Scan for the cell matching the given text and deliver its [x, y] coordinate at center. 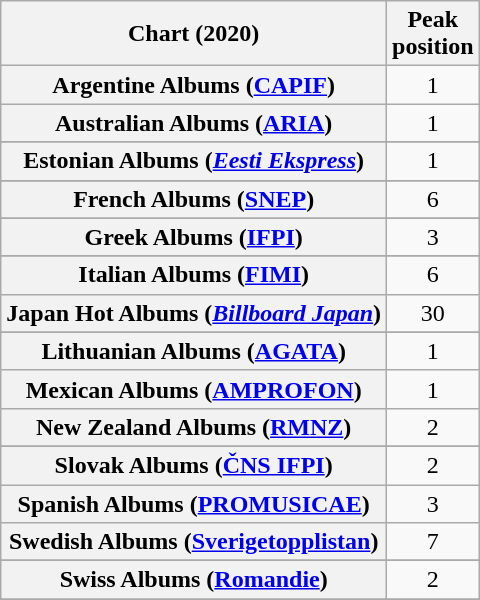
Lithuanian Albums (AGATA) [194, 351]
7 [433, 542]
Swiss Albums (Romandie) [194, 580]
Slovak Albums (ČNS IFPI) [194, 465]
Peakposition [433, 34]
New Zealand Albums (RMNZ) [194, 427]
Japan Hot Albums (Billboard Japan) [194, 313]
Greek Albums (IFPI) [194, 237]
Estonian Albums (Eesti Ekspress) [194, 161]
Spanish Albums (PROMUSICAE) [194, 503]
Argentine Albums (CAPIF) [194, 85]
Italian Albums (FIMI) [194, 275]
30 [433, 313]
Chart (2020) [194, 34]
Swedish Albums (Sverigetopplistan) [194, 542]
Mexican Albums (AMPROFON) [194, 389]
French Albums (SNEP) [194, 199]
Australian Albums (ARIA) [194, 123]
